Return the (x, y) coordinate for the center point of the cell that contains the specified text.  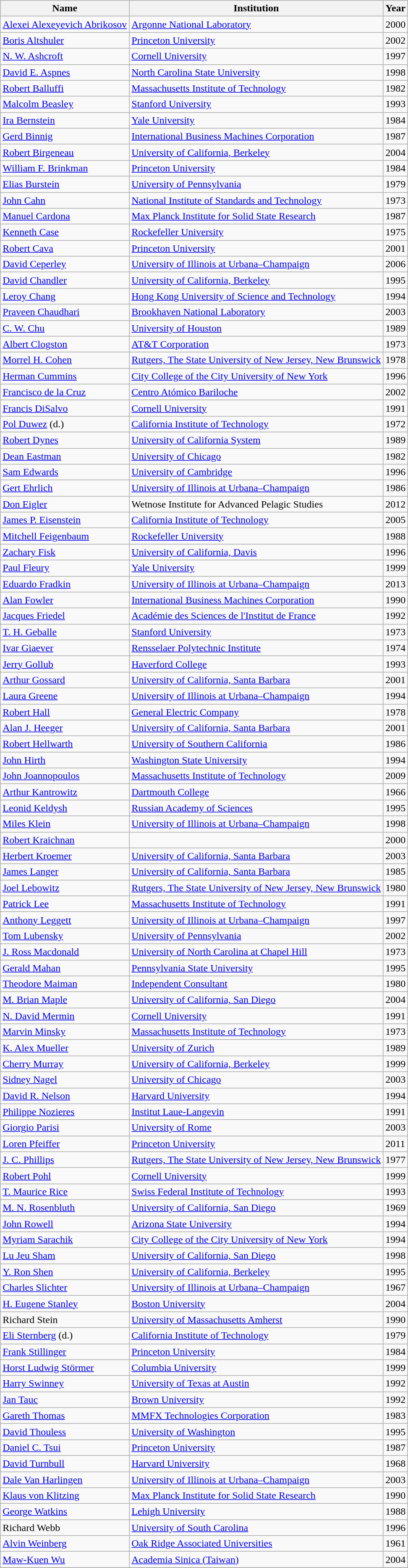
University of Washington (256, 1431)
Robert Hellwarth (65, 744)
Eduardo Fradkin (65, 584)
Alan J. Heeger (65, 728)
University of Houston (256, 328)
Richard Webb (65, 1528)
David Turnbull (65, 1463)
Pol Duwez (d.) (65, 424)
Malcolm Beasley (65, 104)
Alexei Alexeyevich Abrikosov (65, 24)
1972 (395, 424)
N. W. Ashcroft (65, 56)
Charles Slichter (65, 1288)
David R. Nelson (65, 1096)
Myriam Sarachik (65, 1240)
Dean Eastman (65, 456)
Leroy Chang (65, 296)
David E. Aspnes (65, 72)
Elias Burstein (65, 184)
Richard Stein (65, 1320)
Pennsylvania State University (256, 968)
Zachary Fisk (65, 552)
Herman Cummins (65, 376)
Wetnose Institute for Advanced Pelagic Studies (256, 504)
Joel Lebowitz (65, 888)
University of Zurich (256, 1048)
Arizona State University (256, 1224)
Robert Kraichnan (65, 840)
James Langer (65, 872)
Boris Altshuler (65, 40)
1975 (395, 232)
Mitchell Feigenbaum (65, 536)
2006 (395, 264)
Francis DiSalvo (65, 408)
M. N. Rosenbluth (65, 1208)
Y. Ron Shen (65, 1272)
Gerd Binnig (65, 136)
Hong Kong University of Science and Technology (256, 296)
1967 (395, 1288)
Tom Lubensky (65, 936)
University of Texas at Austin (256, 1384)
Horst Ludwig Störmer (65, 1368)
National Institute of Standards and Technology (256, 200)
Brown University (256, 1400)
Anthony Leggett (65, 920)
Lu Jeu Sham (65, 1256)
Oak Ridge Associated Universities (256, 1544)
Lehigh University (256, 1512)
2011 (395, 1144)
M. Brian Maple (65, 1000)
John Cahn (65, 200)
University of California System (256, 440)
John Joannopoulos (65, 776)
John Hirth (65, 760)
K. Alex Mueller (65, 1048)
Washington State University (256, 760)
North Carolina State University (256, 72)
Brookhaven National Laboratory (256, 312)
Sidney Nagel (65, 1080)
Praveen Chaudhari (65, 312)
David Thouless (65, 1431)
Morrel H. Cohen (65, 360)
Francisco de la Cruz (65, 392)
Gert Ehrlich (65, 488)
Miles Klein (65, 824)
C. W. Chu (65, 328)
Arthur Gossard (65, 680)
Leonid Keldysh (65, 808)
Ira Bernstein (65, 120)
Boston University (256, 1304)
Robert Birgeneau (65, 152)
General Electric Company (256, 712)
Dale Van Harlingen (65, 1479)
John Rowell (65, 1224)
David Chandler (65, 280)
Rensselaer Polytechnic Institute (256, 648)
James P. Eisenstein (65, 520)
Institut Laue-Langevin (256, 1112)
Swiss Federal Institute of Technology (256, 1192)
Institution (256, 8)
Argonne National Laboratory (256, 24)
Harry Swinney (65, 1384)
Laura Greene (65, 696)
University of Rome (256, 1128)
MMFX Technologies Corporation (256, 1415)
Jerry Gollub (65, 664)
2012 (395, 504)
Patrick Lee (65, 904)
1983 (395, 1415)
Robert Pohl (65, 1176)
Herbert Kroemer (65, 856)
Independent Consultant (256, 984)
Haverford College (256, 664)
1985 (395, 872)
Centro Atómico Bariloche (256, 392)
David Ceperley (65, 264)
Columbia University (256, 1368)
University of Massachusetts Amherst (256, 1320)
Eli Sternberg (d.) (65, 1336)
Ivar Giaever (65, 648)
Manuel Cardona (65, 216)
Maw-Kuen Wu (65, 1560)
Year (395, 8)
Academia Sinica (Taiwan) (256, 1560)
AT&T Corporation (256, 344)
2009 (395, 776)
Jan Tauc (65, 1400)
Jacques Friedel (65, 616)
Robert Dynes (65, 440)
George Watkins (65, 1512)
Robert Balluffi (65, 88)
University of North Carolina at Chapel Hill (256, 952)
1969 (395, 1208)
Russian Academy of Sciences (256, 808)
J. Ross Macdonald (65, 952)
University of California, Davis (256, 552)
Klaus von Klitzing (65, 1496)
University of Cambridge (256, 472)
Frank Stillinger (65, 1352)
1966 (395, 792)
Robert Cava (65, 248)
Marvin Minsky (65, 1032)
William F. Brinkman (65, 168)
Paul Fleury (65, 568)
Dartmouth College (256, 792)
Theodore Maiman (65, 984)
Académie des Sciences de l'Institut de France (256, 616)
T. Maurice Rice (65, 1192)
1977 (395, 1160)
Philippe Nozieres (65, 1112)
J. C. Phillips (65, 1160)
Gareth Thomas (65, 1415)
Albert Clogston (65, 344)
University of Southern California (256, 744)
Arthur Kantrowitz (65, 792)
2005 (395, 520)
Cherry Murray (65, 1064)
1961 (395, 1544)
University of South Carolina (256, 1528)
N. David Mermin (65, 1016)
2013 (395, 584)
H. Eugene Stanley (65, 1304)
Don Eigler (65, 504)
1974 (395, 648)
Robert Hall (65, 712)
Name (65, 8)
Gerald Mahan (65, 968)
Alvin Weinberg (65, 1544)
Sam Edwards (65, 472)
Loren Pfeiffer (65, 1144)
Alan Fowler (65, 600)
Daniel C. Tsui (65, 1447)
Giorgio Parisi (65, 1128)
Kenneth Case (65, 232)
1968 (395, 1463)
T. H. Geballe (65, 632)
